Locate the cell with the specified text and output its (X, Y) center coordinate. 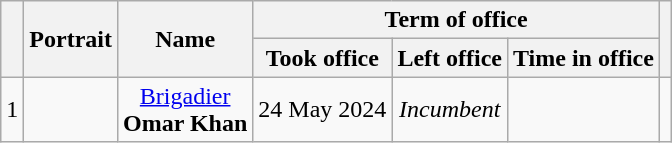
24 May 2024 (322, 110)
1 (12, 110)
Name (184, 39)
BrigadierOmar Khan (184, 110)
Portrait (71, 39)
Time in office (584, 58)
Left office (450, 58)
Term of office (456, 20)
Took office (322, 58)
Incumbent (450, 110)
